Scan for the cell matching the given text and deliver its (x, y) coordinate at center. 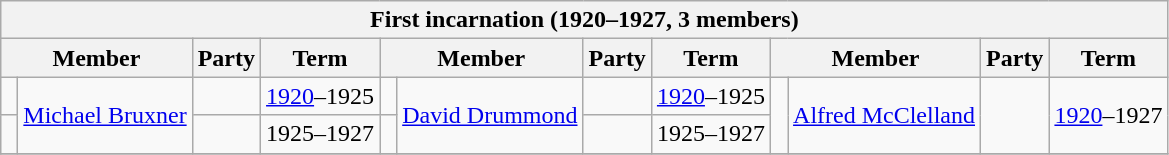
1920–1927 (1108, 115)
Alfred McClelland (884, 115)
First incarnation (1920–1927, 3 members) (584, 20)
Michael Bruxner (105, 115)
David Drummond (490, 115)
